Return the [x, y] coordinate for the center point of the cell that contains the specified text.  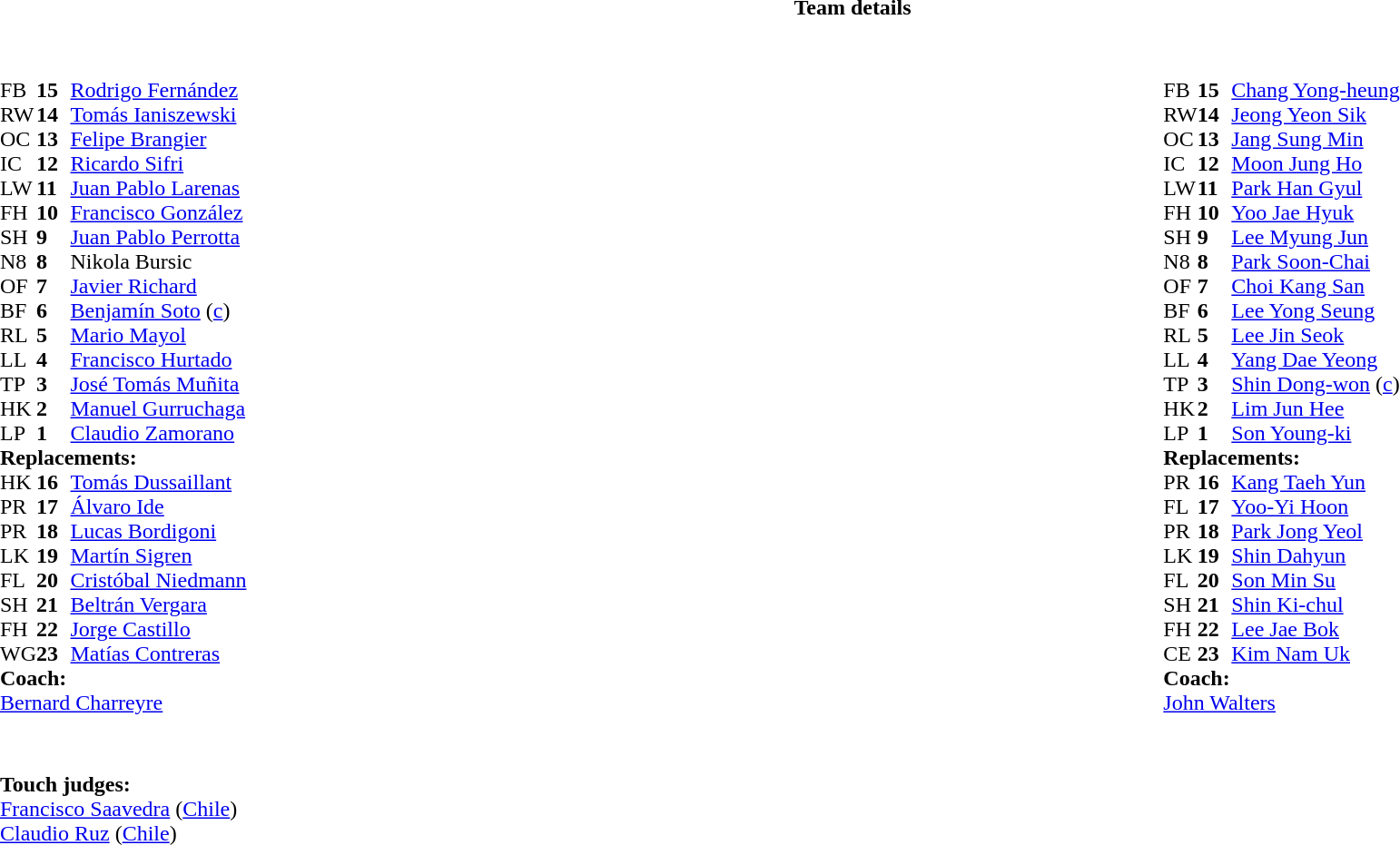
Manuel Gurruchaga [158, 408]
Lee Myung Jun [1315, 238]
Son Young-ki [1315, 434]
Álvaro Ide [158, 506]
Lucas Bordigoni [158, 532]
John Walters [1281, 703]
Lee Yong Seung [1315, 310]
Martín Sigren [158, 555]
Shin Dong-won (c) [1315, 385]
Moon Jung Ho [1315, 163]
Yang Dae Yeong [1315, 359]
Kim Nam Uk [1315, 653]
José Tomás Muñita [158, 385]
Rodrigo Fernández [158, 91]
Ricardo Sifri [158, 163]
Lim Jun Hee [1315, 408]
Tomás Dussaillant [158, 483]
Claudio Zamorano [158, 434]
Mario Mayol [158, 336]
Cristóbal Niedmann [158, 581]
Javier Richard [158, 287]
Benjamín Soto (c) [158, 310]
Francisco Hurtado [158, 359]
WG [18, 653]
Jorge Castillo [158, 630]
Shin Ki-chul [1315, 604]
CE [1180, 653]
Yoo Jae Hyuk [1315, 212]
Francisco González [158, 212]
Son Min Su [1315, 581]
Jeong Yeon Sik [1315, 114]
Choi Kang San [1315, 287]
Shin Dahyun [1315, 555]
Lee Jin Seok [1315, 336]
Yoo-Yi Hoon [1315, 506]
Matías Contreras [158, 653]
Chang Yong-heung [1315, 91]
Lee Jae Bok [1315, 630]
Tomás Ianiszewski [158, 114]
Park Jong Yeol [1315, 532]
Beltrán Vergara [158, 604]
Juan Pablo Larenas [158, 189]
Kang Taeh Yun [1315, 483]
Bernard Charreyre [123, 703]
Park Soon-Chai [1315, 261]
Juan Pablo Perrotta [158, 238]
Felipe Brangier [158, 140]
Park Han Gyul [1315, 189]
Jang Sung Min [1315, 140]
Nikola Bursic [158, 261]
